Scan for the cell matching the given text and deliver its [X, Y] coordinate at center. 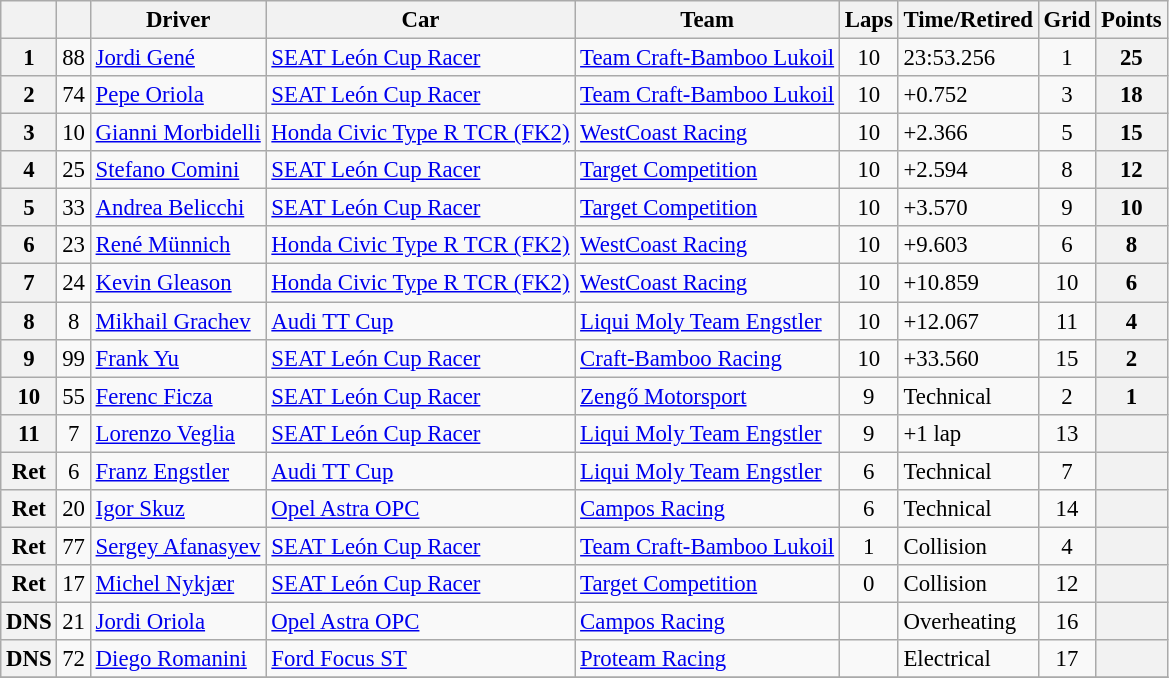
+33.560 [968, 358]
+12.067 [968, 321]
21 [74, 621]
+3.570 [968, 208]
+2.366 [968, 133]
+1 lap [968, 433]
0 [868, 584]
+2.594 [968, 170]
Time/Retired [968, 20]
23 [74, 245]
Zengő Motorsport [708, 396]
Driver [178, 20]
16 [1066, 621]
Lorenzo Veglia [178, 433]
Pepe Oriola [178, 95]
24 [74, 283]
Electrical [968, 659]
Frank Yu [178, 358]
33 [74, 208]
Franz Engstler [178, 471]
23:53.256 [968, 58]
Gianni Morbidelli [178, 133]
14 [1066, 509]
88 [74, 58]
Points [1132, 20]
99 [74, 358]
Craft-Bamboo Racing [708, 358]
Ford Focus ST [420, 659]
+10.859 [968, 283]
Igor Skuz [178, 509]
Kevin Gleason [178, 283]
Overheating [968, 621]
Car [420, 20]
74 [74, 95]
Stefano Comini [178, 170]
72 [74, 659]
77 [74, 546]
Michel Nykjær [178, 584]
Grid [1066, 20]
Ferenc Ficza [178, 396]
55 [74, 396]
Proteam Racing [708, 659]
+0.752 [968, 95]
René Münnich [178, 245]
+9.603 [968, 245]
18 [1132, 95]
20 [74, 509]
Mikhail Grachev [178, 321]
Team [708, 20]
Laps [868, 20]
Jordi Gené [178, 58]
13 [1066, 433]
Sergey Afanasyev [178, 546]
Andrea Belicchi [178, 208]
Diego Romanini [178, 659]
Jordi Oriola [178, 621]
